Find where the given text appears and provide that cell's center as [X, Y] coordinate. 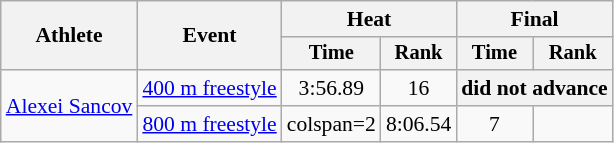
Heat [370, 19]
16 [418, 88]
400 m freestyle [209, 88]
800 m freestyle [209, 124]
Event [209, 36]
Athlete [70, 36]
Final [534, 19]
did not advance [534, 88]
8:06.54 [418, 124]
colspan=2 [332, 124]
3:56.89 [332, 88]
7 [494, 124]
Alexei Sancov [70, 106]
